Provide the (X, Y) coordinate of the cell's center where the given text is located.  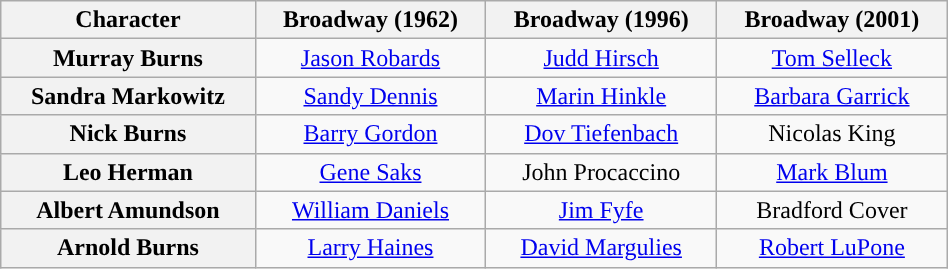
Broadway (1962) (370, 20)
Sandy Dennis (370, 96)
Marin Hinkle (602, 96)
Gene Saks (370, 172)
Dov Tiefenbach (602, 134)
Murray Burns (128, 58)
Barry Gordon (370, 134)
Bradford Cover (832, 210)
Judd Hirsch (602, 58)
John Procaccino (602, 172)
Albert Amundson (128, 210)
Broadway (1996) (602, 20)
Arnold Burns (128, 248)
Jim Fyfe (602, 210)
Barbara Garrick (832, 96)
William Daniels (370, 210)
Tom Selleck (832, 58)
David Margulies (602, 248)
Jason Robards (370, 58)
Sandra Markowitz (128, 96)
Robert LuPone (832, 248)
Character (128, 20)
Larry Haines (370, 248)
Broadway (2001) (832, 20)
Mark Blum (832, 172)
Nicolas King (832, 134)
Nick Burns (128, 134)
Leo Herman (128, 172)
